Capture the cell that displays the provided text and extract its (X, Y) central coordinate. 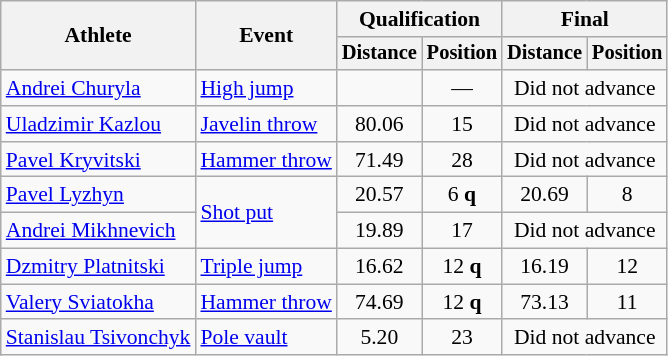
Qualification (420, 19)
6 q (462, 195)
19.89 (380, 231)
74.69 (380, 302)
80.06 (380, 124)
Stanislau Tsivonchyk (98, 338)
16.19 (544, 267)
5.20 (380, 338)
Valery Sviatokha (98, 302)
Pole vault (266, 338)
Andrei Churyla (98, 88)
20.57 (380, 195)
23 (462, 338)
20.69 (544, 195)
Shot put (266, 212)
Andrei Mikhnevich (98, 231)
17 (462, 231)
Final (584, 19)
15 (462, 124)
73.13 (544, 302)
28 (462, 160)
11 (627, 302)
Pavel Kryvitski (98, 160)
— (462, 88)
Javelin throw (266, 124)
71.49 (380, 160)
Triple jump (266, 267)
8 (627, 195)
12 (627, 267)
Athlete (98, 36)
High jump (266, 88)
Uladzimir Kazlou (98, 124)
Dzmitry Platnitski (98, 267)
16.62 (380, 267)
Event (266, 36)
Pavel Lyzhyn (98, 195)
